Determine the [X, Y] coordinate at the center of the cell enclosing the given text.  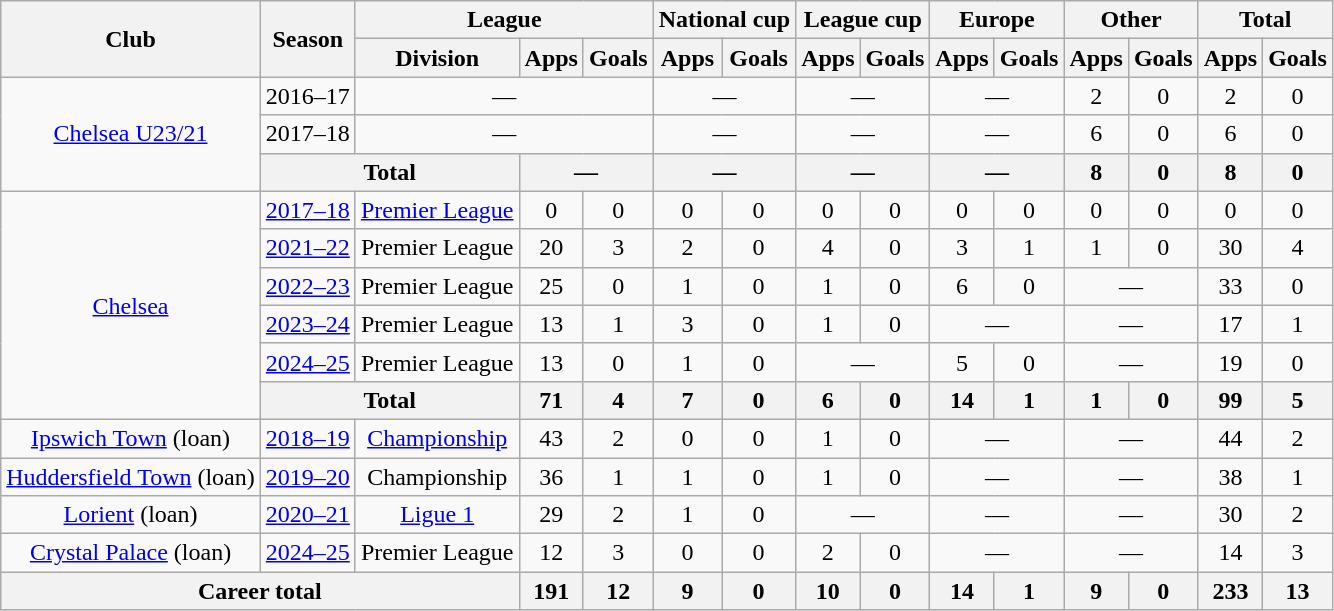
29 [551, 515]
2022–23 [308, 286]
Season [308, 39]
7 [687, 400]
League [504, 20]
33 [1230, 286]
Huddersfield Town (loan) [131, 477]
Division [437, 58]
99 [1230, 400]
38 [1230, 477]
191 [551, 591]
19 [1230, 362]
2021–22 [308, 248]
Career total [260, 591]
Ipswich Town (loan) [131, 438]
Lorient (loan) [131, 515]
National cup [724, 20]
Other [1131, 20]
2019–20 [308, 477]
25 [551, 286]
71 [551, 400]
43 [551, 438]
Chelsea U23/21 [131, 134]
20 [551, 248]
44 [1230, 438]
2020–21 [308, 515]
Chelsea [131, 305]
Crystal Palace (loan) [131, 553]
Club [131, 39]
36 [551, 477]
Europe [997, 20]
17 [1230, 324]
10 [828, 591]
2018–19 [308, 438]
Ligue 1 [437, 515]
233 [1230, 591]
League cup [863, 20]
2016–17 [308, 96]
2023–24 [308, 324]
